Find where the given text appears and provide that cell's center as [X, Y] coordinate. 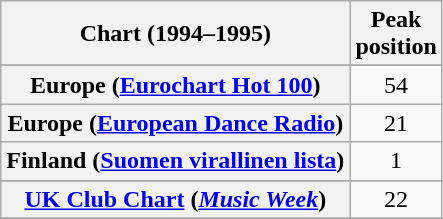
UK Club Chart (Music Week) [176, 199]
21 [396, 123]
22 [396, 199]
Europe (Eurochart Hot 100) [176, 85]
Europe (European Dance Radio) [176, 123]
Finland (Suomen virallinen lista) [176, 161]
54 [396, 85]
Peakposition [396, 34]
1 [396, 161]
Chart (1994–1995) [176, 34]
